Return (X, Y) of the center of cell containing provided text 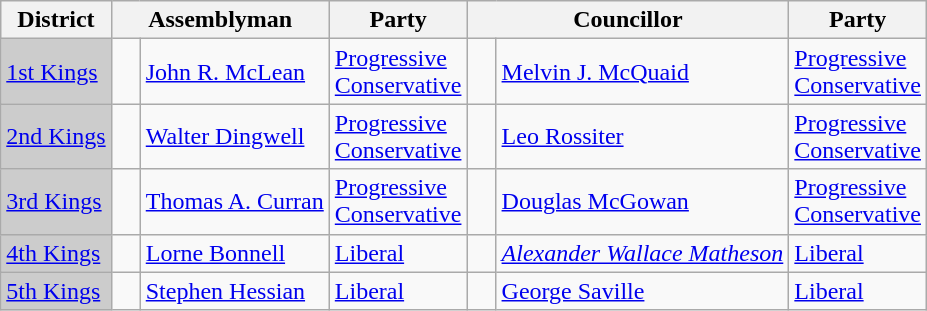
2nd Kings (56, 136)
Lorne Bonnell (234, 253)
5th Kings (56, 291)
Leo Rossiter (642, 136)
Douglas McGowan (642, 202)
Alexander Wallace Matheson (642, 253)
Thomas A. Curran (234, 202)
George Saville (642, 291)
1st Kings (56, 72)
Assemblyman (220, 20)
Melvin J. McQuaid (642, 72)
4th Kings (56, 253)
Stephen Hessian (234, 291)
3rd Kings (56, 202)
District (56, 20)
John R. McLean (234, 72)
Walter Dingwell (234, 136)
Councillor (628, 20)
